From the cell containing the given text, extract its center point as [X, Y] coordinate. 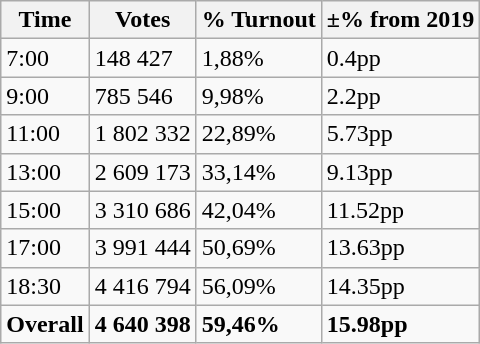
18:30 [45, 286]
Votes [142, 20]
33,14% [258, 172]
11:00 [45, 134]
1,88% [258, 58]
14.35pp [400, 286]
% Turnout [258, 20]
9:00 [45, 96]
13.63pp [400, 248]
3 991 444 [142, 248]
56,09% [258, 286]
7:00 [45, 58]
22,89% [258, 134]
4 416 794 [142, 286]
Time [45, 20]
148 427 [142, 58]
3 310 686 [142, 210]
9,98% [258, 96]
5.73pp [400, 134]
9.13pp [400, 172]
17:00 [45, 248]
1 802 332 [142, 134]
±% from 2019 [400, 20]
0.4pp [400, 58]
13:00 [45, 172]
15.98pp [400, 324]
785 546 [142, 96]
11.52pp [400, 210]
59,46% [258, 324]
Overall [45, 324]
50,69% [258, 248]
15:00 [45, 210]
4 640 398 [142, 324]
2 609 173 [142, 172]
2.2pp [400, 96]
42,04% [258, 210]
